For the text-containing cell, return its midpoint in (X, Y) coordinate format. 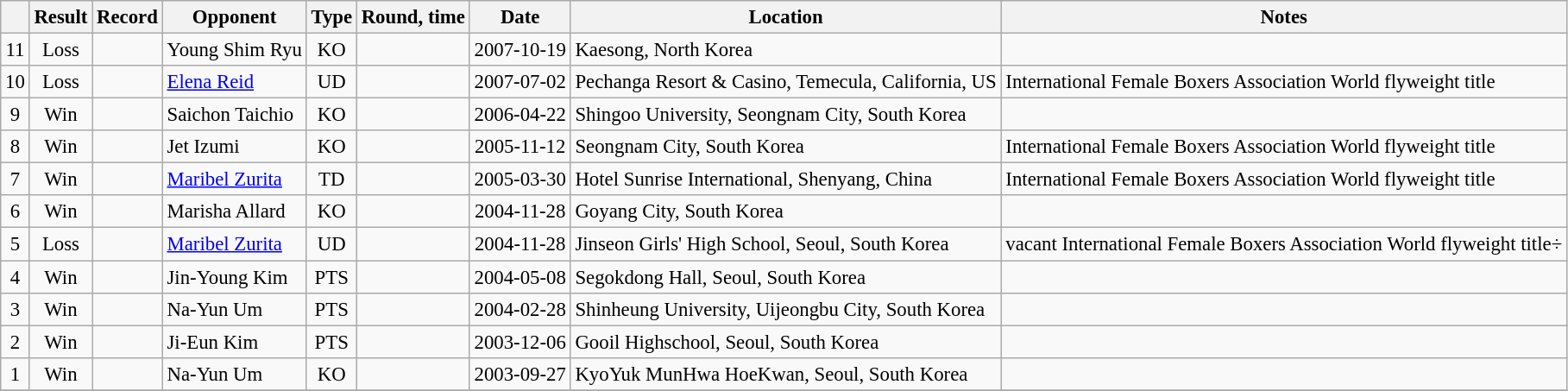
2003-12-06 (520, 342)
TD (331, 180)
4 (16, 277)
Saichon Taichio (235, 115)
5 (16, 244)
Jin-Young Kim (235, 277)
Ji-Eun Kim (235, 342)
2005-11-12 (520, 147)
7 (16, 180)
Hotel Sunrise International, Shenyang, China (785, 180)
6 (16, 211)
Date (520, 17)
Shinheung University, Uijeongbu City, South Korea (785, 309)
Opponent (235, 17)
2006-04-22 (520, 115)
2005-03-30 (520, 180)
2007-10-19 (520, 50)
Seongnam City, South Korea (785, 147)
2004-05-08 (520, 277)
2 (16, 342)
Elena Reid (235, 82)
Goyang City, South Korea (785, 211)
Young Shim Ryu (235, 50)
Jet Izumi (235, 147)
2004-02-28 (520, 309)
Shingoo University, Seongnam City, South Korea (785, 115)
Type (331, 17)
Gooil Highschool, Seoul, South Korea (785, 342)
Jinseon Girls' High School, Seoul, South Korea (785, 244)
Notes (1284, 17)
Segokdong Hall, Seoul, South Korea (785, 277)
KyoYuk MunHwa HoeKwan, Seoul, South Korea (785, 374)
10 (16, 82)
Kaesong, North Korea (785, 50)
Round, time (412, 17)
Marisha Allard (235, 211)
1 (16, 374)
11 (16, 50)
8 (16, 147)
vacant International Female Boxers Association World flyweight title÷ (1284, 244)
2003-09-27 (520, 374)
Record (128, 17)
Location (785, 17)
3 (16, 309)
9 (16, 115)
Result (60, 17)
2007-07-02 (520, 82)
Pechanga Resort & Casino, Temecula, California, US (785, 82)
